Identify which cell holds the provided text, then report its (x, y) central coordinate. 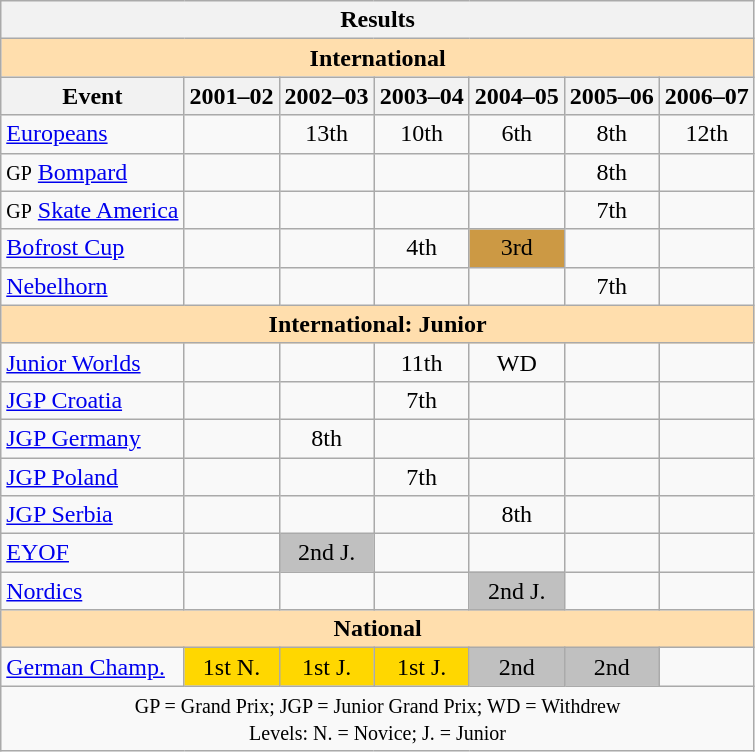
Junior Worlds (92, 362)
JGP Poland (92, 477)
International: Junior (378, 324)
GP = Grand Prix; JGP = Junior Grand Prix; WD = Withdrew Levels: N. = Novice; J. = Junior (378, 718)
GP Bompard (92, 172)
2004–05 (516, 96)
4th (422, 248)
German Champ. (92, 667)
13th (326, 134)
Event (92, 96)
2006–07 (706, 96)
International (378, 58)
2005–06 (612, 96)
EYOF (92, 553)
3rd (516, 248)
2002–03 (326, 96)
JGP Serbia (92, 515)
6th (516, 134)
WD (516, 362)
Europeans (92, 134)
JGP Germany (92, 438)
12th (706, 134)
11th (422, 362)
Results (378, 20)
Nordics (92, 591)
National (378, 629)
JGP Croatia (92, 400)
GP Skate America (92, 210)
Bofrost Cup (92, 248)
2003–04 (422, 96)
10th (422, 134)
Nebelhorn (92, 286)
2001–02 (232, 96)
1st N. (232, 667)
